Search for the cell housing the specified text and yield its [X, Y] center coordinate. 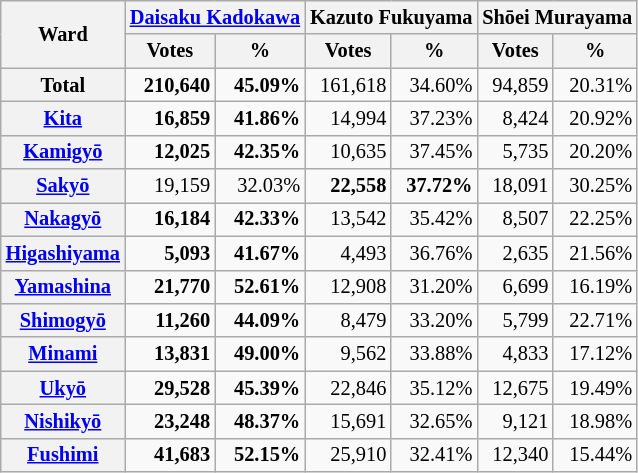
12,340 [515, 455]
21,770 [170, 287]
33.88% [434, 354]
44.09% [260, 320]
22.25% [595, 219]
20.92% [595, 118]
16,184 [170, 219]
34.60% [434, 85]
13,831 [170, 354]
8,424 [515, 118]
Shōei Murayama [557, 17]
21.56% [595, 253]
Kamigyō [63, 152]
32.03% [260, 186]
52.15% [260, 455]
6,699 [515, 287]
Daisaku Kadokawa [215, 17]
36.76% [434, 253]
2,635 [515, 253]
16.19% [595, 287]
5,799 [515, 320]
94,859 [515, 85]
Ukyō [63, 388]
41,683 [170, 455]
22.71% [595, 320]
210,640 [170, 85]
9,121 [515, 421]
33.20% [434, 320]
Shimogyō [63, 320]
Kazuto Fukuyama [391, 17]
12,675 [515, 388]
18,091 [515, 186]
Higashiyama [63, 253]
13,542 [348, 219]
20.31% [595, 85]
10,635 [348, 152]
8,479 [348, 320]
11,260 [170, 320]
14,994 [348, 118]
9,562 [348, 354]
18.98% [595, 421]
Kita [63, 118]
41.67% [260, 253]
16,859 [170, 118]
5,093 [170, 253]
23,248 [170, 421]
22,558 [348, 186]
35.42% [434, 219]
8,507 [515, 219]
31.20% [434, 287]
5,735 [515, 152]
Minami [63, 354]
37.72% [434, 186]
41.86% [260, 118]
Yamashina [63, 287]
Total [63, 85]
20.20% [595, 152]
17.12% [595, 354]
19.49% [595, 388]
12,025 [170, 152]
161,618 [348, 85]
4,833 [515, 354]
37.23% [434, 118]
15.44% [595, 455]
42.35% [260, 152]
42.33% [260, 219]
32.65% [434, 421]
25,910 [348, 455]
52.61% [260, 287]
29,528 [170, 388]
35.12% [434, 388]
48.37% [260, 421]
49.00% [260, 354]
30.25% [595, 186]
Fushimi [63, 455]
4,493 [348, 253]
37.45% [434, 152]
45.09% [260, 85]
19,159 [170, 186]
Nishikyō [63, 421]
32.41% [434, 455]
45.39% [260, 388]
Sakyō [63, 186]
Nakagyō [63, 219]
15,691 [348, 421]
22,846 [348, 388]
Ward [63, 34]
12,908 [348, 287]
